Find where the given text appears and provide that cell's center as (x, y) coordinate. 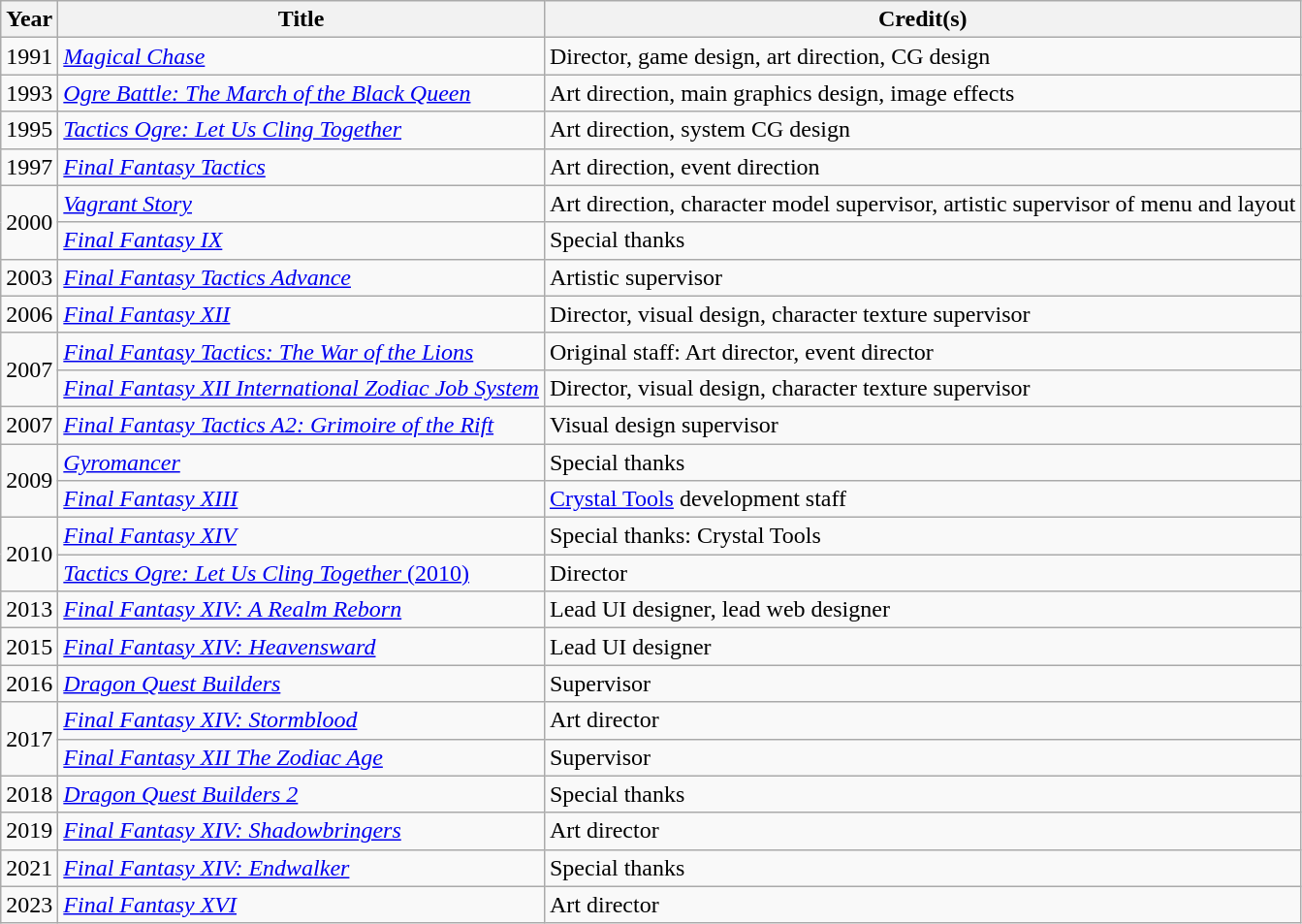
Lead UI designer, lead web designer (923, 610)
Final Fantasy Tactics: The War of the Lions (302, 351)
2019 (29, 831)
Art direction, main graphics design, image effects (923, 93)
Final Fantasy XIV: A Realm Reborn (302, 610)
Final Fantasy XIV (302, 536)
Final Fantasy XIV: Heavensward (302, 647)
2000 (29, 222)
Final Fantasy Tactics A2: Grimoire of the Rift (302, 425)
Vagrant Story (302, 204)
1991 (29, 56)
Magical Chase (302, 56)
Artistic supervisor (923, 277)
Crystal Tools development staff (923, 499)
Visual design supervisor (923, 425)
Final Fantasy XII International Zodiac Job System (302, 388)
2010 (29, 555)
1997 (29, 167)
Director, game design, art direction, CG design (923, 56)
Final Fantasy XIV: Shadowbringers (302, 831)
Tactics Ogre: Let Us Cling Together (302, 130)
Tactics Ogre: Let Us Cling Together (2010) (302, 573)
Dragon Quest Builders 2 (302, 794)
2021 (29, 868)
2018 (29, 794)
Director (923, 573)
2017 (29, 739)
2016 (29, 684)
Final Fantasy XVI (302, 905)
2006 (29, 314)
2009 (29, 481)
1993 (29, 93)
Credit(s) (923, 19)
Final Fantasy XIV: Stormblood (302, 720)
2023 (29, 905)
Original staff: Art director, event director (923, 351)
Title (302, 19)
2013 (29, 610)
Final Fantasy Tactics (302, 167)
Art direction, character model supervisor, artistic supervisor of menu and layout (923, 204)
2015 (29, 647)
Final Fantasy IX (302, 240)
2003 (29, 277)
Final Fantasy XII (302, 314)
Art direction, event direction (923, 167)
Ogre Battle: The March of the Black Queen (302, 93)
Year (29, 19)
Lead UI designer (923, 647)
Special thanks: Crystal Tools (923, 536)
Final Fantasy XII The Zodiac Age (302, 757)
Dragon Quest Builders (302, 684)
Art direction, system CG design (923, 130)
1995 (29, 130)
Gyromancer (302, 462)
Final Fantasy Tactics Advance (302, 277)
Final Fantasy XIII (302, 499)
Final Fantasy XIV: Endwalker (302, 868)
